Provide the (x, y) coordinate of the cell's center where the given text is located.  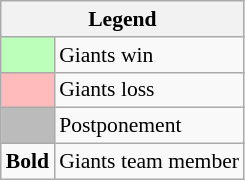
Postponement (149, 126)
Bold (28, 162)
Giants win (149, 55)
Giants loss (149, 90)
Legend (122, 19)
Giants team member (149, 162)
